Output the [X, Y] coordinate of the center of the cell containing the given text.  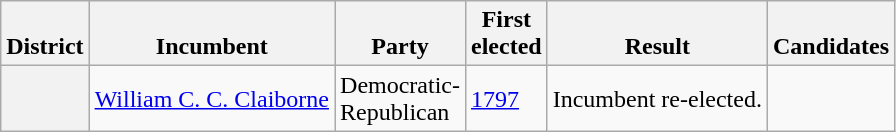
Incumbent [212, 34]
Party [400, 34]
Incumbent re-elected. [657, 98]
Firstelected [507, 34]
District [45, 34]
Democratic-Republican [400, 98]
1797 [507, 98]
Result [657, 34]
William C. C. Claiborne [212, 98]
Candidates [830, 34]
